Output the (x, y) coordinate of the center of the cell containing the given text.  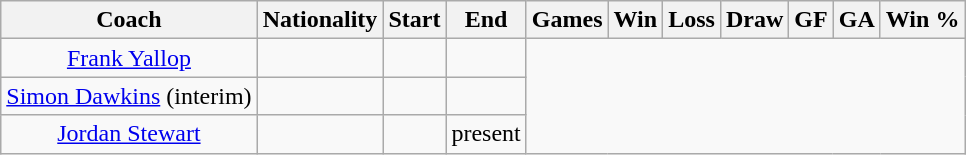
Games (567, 20)
End (486, 20)
Coach (129, 20)
Win (636, 20)
GF (811, 20)
Jordan Stewart (129, 134)
Nationality (320, 20)
Draw (754, 20)
GA (856, 20)
Loss (692, 20)
Win % (922, 20)
Simon Dawkins (interim) (129, 96)
Start (414, 20)
Frank Yallop (129, 58)
present (486, 134)
